Identify which cell holds the provided text, then report its [X, Y] central coordinate. 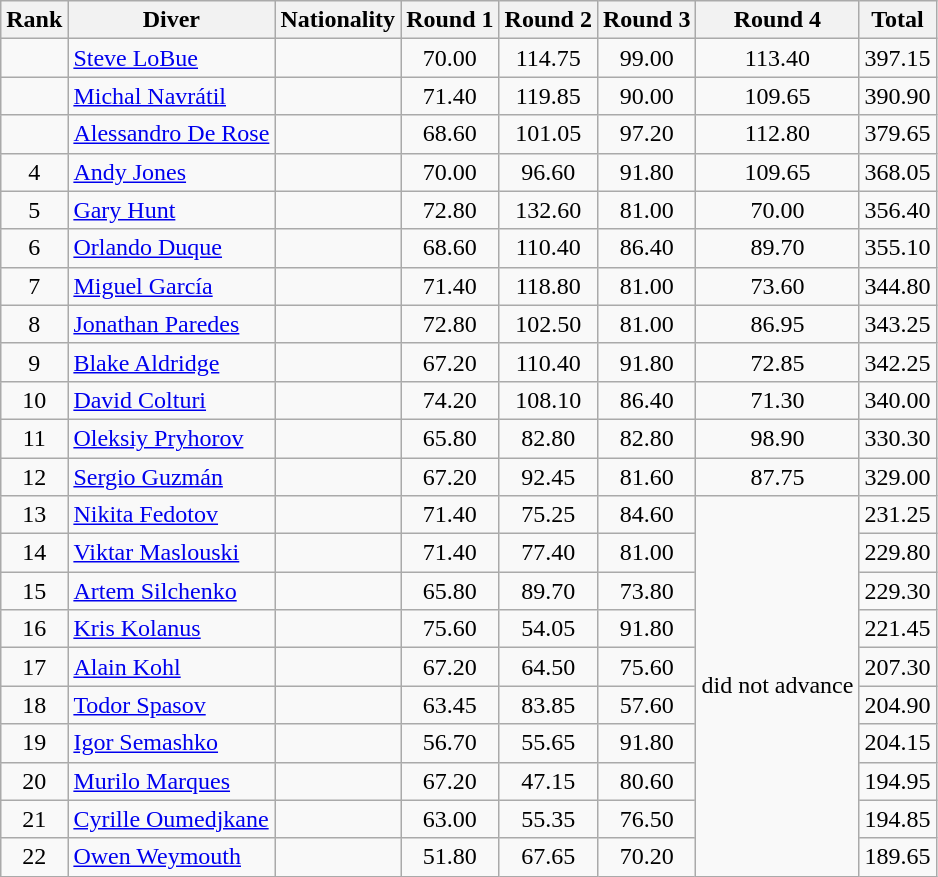
Alessandro De Rose [172, 134]
47.15 [548, 781]
Murilo Marques [172, 781]
86.95 [778, 324]
8 [34, 324]
Round 3 [646, 20]
108.10 [548, 400]
56.70 [450, 743]
98.90 [778, 438]
221.45 [898, 629]
73.60 [778, 286]
Blake Aldridge [172, 362]
189.65 [898, 857]
92.45 [548, 477]
355.10 [898, 248]
81.60 [646, 477]
Steve LoBue [172, 58]
80.60 [646, 781]
57.60 [646, 705]
Nikita Fedotov [172, 515]
330.30 [898, 438]
73.80 [646, 591]
14 [34, 553]
132.60 [548, 210]
113.40 [778, 58]
12 [34, 477]
229.30 [898, 591]
Diver [172, 20]
10 [34, 400]
9 [34, 362]
229.80 [898, 553]
75.25 [548, 515]
72.85 [778, 362]
15 [34, 591]
64.50 [548, 667]
344.80 [898, 286]
Michal Navrátil [172, 96]
55.65 [548, 743]
96.60 [548, 172]
Alain Kohl [172, 667]
55.35 [548, 819]
Round 2 [548, 20]
204.90 [898, 705]
Oleksiy Pryhorov [172, 438]
21 [34, 819]
97.20 [646, 134]
329.00 [898, 477]
63.45 [450, 705]
342.25 [898, 362]
Cyrille Oumedjkane [172, 819]
Todor Spasov [172, 705]
102.50 [548, 324]
4 [34, 172]
Total [898, 20]
5 [34, 210]
Igor Semashko [172, 743]
87.75 [778, 477]
101.05 [548, 134]
118.80 [548, 286]
343.25 [898, 324]
Viktar Maslouski [172, 553]
22 [34, 857]
340.00 [898, 400]
207.30 [898, 667]
77.40 [548, 553]
70.20 [646, 857]
194.95 [898, 781]
Andy Jones [172, 172]
Round 1 [450, 20]
Miguel García [172, 286]
83.85 [548, 705]
Jonathan Paredes [172, 324]
Owen Weymouth [172, 857]
390.90 [898, 96]
51.80 [450, 857]
99.00 [646, 58]
74.20 [450, 400]
84.60 [646, 515]
6 [34, 248]
54.05 [548, 629]
194.85 [898, 819]
Artem Silchenko [172, 591]
119.85 [548, 96]
19 [34, 743]
Rank [34, 20]
90.00 [646, 96]
368.05 [898, 172]
11 [34, 438]
Round 4 [778, 20]
17 [34, 667]
67.65 [548, 857]
71.30 [778, 400]
76.50 [646, 819]
63.00 [450, 819]
13 [34, 515]
231.25 [898, 515]
112.80 [778, 134]
Gary Hunt [172, 210]
20 [34, 781]
David Colturi [172, 400]
356.40 [898, 210]
379.65 [898, 134]
Orlando Duque [172, 248]
7 [34, 286]
16 [34, 629]
Kris Kolanus [172, 629]
Sergio Guzmán [172, 477]
Nationality [338, 20]
18 [34, 705]
397.15 [898, 58]
did not advance [778, 686]
114.75 [548, 58]
204.15 [898, 743]
